Scan for the cell matching the given text and deliver its (x, y) coordinate at center. 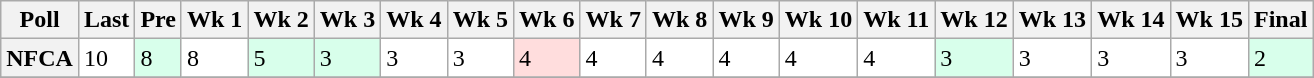
Wk 2 (281, 20)
Wk 10 (818, 20)
Last (106, 20)
Final (1280, 20)
Wk 5 (480, 20)
Wk 4 (414, 20)
5 (281, 58)
Wk 1 (214, 20)
Wk 12 (974, 20)
Wk 13 (1052, 20)
Wk 8 (679, 20)
Wk 14 (1131, 20)
Wk 15 (1209, 20)
NFCA (40, 58)
Wk 11 (896, 20)
Poll (40, 20)
Wk 9 (746, 20)
Pre (158, 20)
Wk 6 (547, 20)
2 (1280, 58)
Wk 3 (347, 20)
Wk 7 (613, 20)
10 (106, 58)
